Pinpoint the cell where the given text exists, returning its [X, Y] midpoint coordinate. 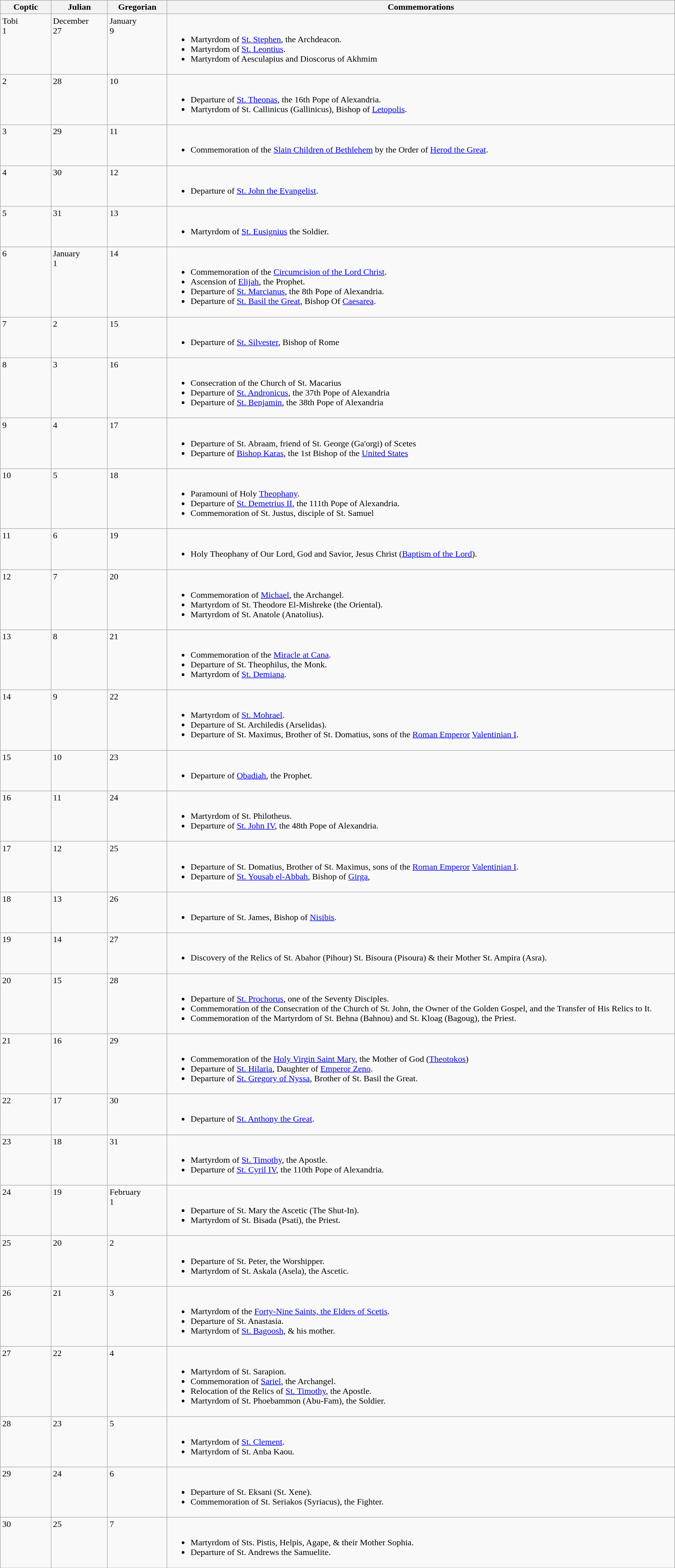
January9 [137, 44]
Martyrdom of St. Philotheus.Departure of St. John IV, the 48th Pope of Alexandria. [421, 816]
Departure of Obadiah, the Prophet. [421, 771]
Departure of St. Silvester, Bishop of Rome [421, 337]
Departure of St. Abraam, friend of St. George (Ga'orgi) of ScetesDeparture of Bishop Karas, the 1st Bishop of the United States [421, 443]
Martyrdom of St. Stephen, the Archdeacon.Martyrdom of St. Leontius.Martyrdom of Aesculapius and Dioscorus of Akhmim [421, 44]
Gregorian [137, 7]
January1 [79, 282]
December27 [79, 44]
Martyrdom of St. Clement.Martyrdom of St. Anba Kaou. [421, 1441]
Departure of St. James, Bishop of Nisibis. [421, 912]
Departure of St. Anthony the Great. [421, 1114]
Julian [79, 7]
Martyrdom of St. Timothy, the Apostle.Departure of St. Cyril IV, the 110th Pope of Alexandria. [421, 1160]
Holy Theophany of Our Lord, God and Savior, Jesus Christ (Baptism of the Lord). [421, 549]
Departure of St. Domatius, Brother of St. Maximus, sons of the Roman Emperor Valentinian I.Departure of St. Yousab el-Abbah, Bishop of Girga, [421, 867]
Commemorations [421, 7]
Departure of St. Eksani (St. Xene).Commemoration of St. Seriakos (Syriacus), the Fighter. [421, 1492]
Departure of St. Theonas, the 16th Pope of Alexandria.Martyrdom of St. Callinicus (Gallinicus), Bishop of Letopolis. [421, 100]
Commemoration of the Slain Children of Bethlehem by the Order of Herod the Great. [421, 145]
Discovery of the Relics of St. Abahor (Pihour) St. Bisoura (Pisoura) & their Mother St. Ampira (Asra). [421, 953]
Tobi1 [26, 44]
Commemoration of the Miracle at Cana.Departure of St. Theophilus, the Monk.Martyrdom of St. Demiana. [421, 660]
Departure of St. Mary the Ascetic (The Shut-In).Martyrdom of St. Bisada (Psati), the Priest. [421, 1210]
Coptic [26, 7]
Commemoration of Michael, the Archangel.Martyrdom of St. Theodore El-Mishreke (the Oriental).Martyrdom of St. Anatole (Anatolius). [421, 600]
Martyrdom of St. Eusignius the Soldier. [421, 226]
Departure of St. Peter, the Worshipper.Martyrdom of St. Askala (Asela), the Ascetic. [421, 1261]
Martyrdom of Sts. Pistis, Helpis, Agape, & their Mother Sophia.Departure of St. Andrews the Samuelite. [421, 1543]
Paramouni of Holy Theophany.Departure of St. Demetrius II, the 111th Pope of Alexandria.Commemoration of St. Justus, disciple of St. Samuel [421, 498]
February1 [137, 1210]
Departure of St. John the Evangelist. [421, 186]
Martyrdom of the Forty-Nine Saints, the Elders of Scetis.Departure of St. Anastasia.Martyrdom of St. Bagoosh, & his mother. [421, 1316]
